Scan for the cell matching the given text and deliver its [x, y] coordinate at center. 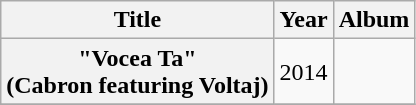
Year [304, 20]
"Vocea Ta"(Cabron featuring Voltaj) [138, 72]
Title [138, 20]
2014 [304, 72]
Album [374, 20]
